Pinpoint the cell where the given text exists, returning its [X, Y] midpoint coordinate. 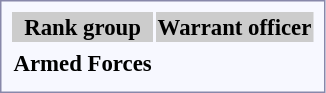
Warrant officer [234, 27]
Armed Forces [82, 63]
Rank group [82, 27]
